Return the [X, Y] coordinate for the center point of the cell that contains the specified text.  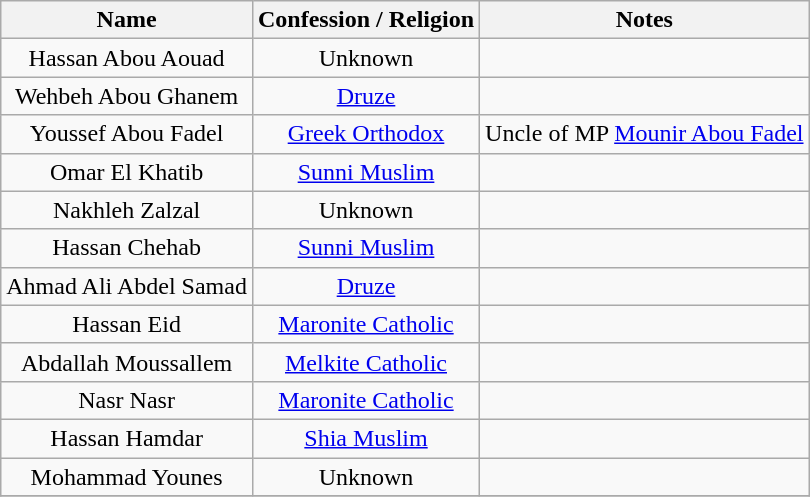
Nakhleh Zalzal [127, 210]
Shia Muslim [366, 438]
Mohammad Younes [127, 477]
Nasr Nasr [127, 400]
Hassan Abou Aouad [127, 58]
Confession / Religion [366, 20]
Hassan Chehab [127, 248]
Wehbeh Abou Ghanem [127, 96]
Hassan Eid [127, 324]
Name [127, 20]
Hassan Hamdar [127, 438]
Omar El Khatib [127, 172]
Notes [644, 20]
Youssef Abou Fadel [127, 134]
Greek Orthodox [366, 134]
Abdallah Moussallem [127, 362]
Ahmad Ali Abdel Samad [127, 286]
Melkite Catholic [366, 362]
Uncle of MP Mounir Abou Fadel [644, 134]
